Find where the given text appears and provide that cell's center as (X, Y) coordinate. 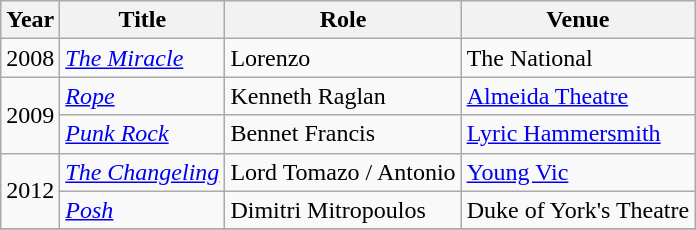
Role (343, 20)
The Changeling (142, 172)
Duke of York's Theatre (578, 210)
Rope (142, 96)
Almeida Theatre (578, 96)
Kenneth Raglan (343, 96)
Punk Rock (142, 134)
Year (30, 20)
The National (578, 58)
Venue (578, 20)
Lord Tomazo / Antonio (343, 172)
Dimitri Mitropoulos (343, 210)
The Miracle (142, 58)
Lorenzo (343, 58)
Posh (142, 210)
2009 (30, 115)
Title (142, 20)
2008 (30, 58)
Lyric Hammersmith (578, 134)
Bennet Francis (343, 134)
2012 (30, 191)
Young Vic (578, 172)
